Scan for the cell matching the given text and deliver its (X, Y) coordinate at center. 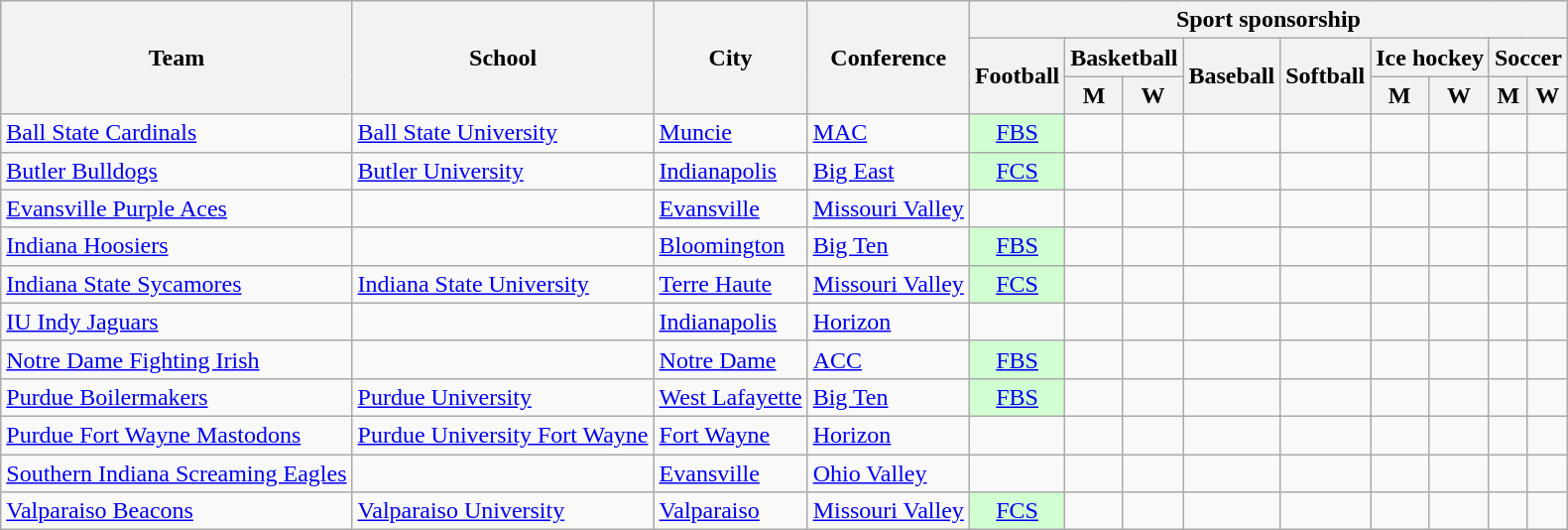
Soccer (1527, 58)
Butler Bulldogs (177, 171)
Ball State Cardinals (177, 133)
Team (177, 58)
Terre Haute (730, 284)
Purdue Boilermakers (177, 397)
Conference (889, 58)
Basketball (1125, 58)
Purdue Fort Wayne Mastodons (177, 435)
Ball State University (503, 133)
Fort Wayne (730, 435)
Indiana Hoosiers (177, 246)
Butler University (503, 171)
Valparaiso Beacons (177, 511)
Bloomington (730, 246)
Indiana State University (503, 284)
Ice hockey (1430, 58)
Baseball (1232, 76)
IU Indy Jaguars (177, 322)
Indiana State Sycamores (177, 284)
Valparaiso (730, 511)
MAC (889, 133)
Notre Dame Fighting Irish (177, 359)
Muncie (730, 133)
School (503, 58)
Notre Dame (730, 359)
Purdue University Fort Wayne (503, 435)
Softball (1325, 76)
Sport sponsorship (1267, 20)
West Lafayette (730, 397)
Valparaiso University (503, 511)
Southern Indiana Screaming Eagles (177, 473)
Big East (889, 171)
City (730, 58)
Purdue University (503, 397)
Evansville Purple Aces (177, 208)
ACC (889, 359)
Ohio Valley (889, 473)
Football (1017, 76)
